Search for the cell housing the specified text and yield its [X, Y] center coordinate. 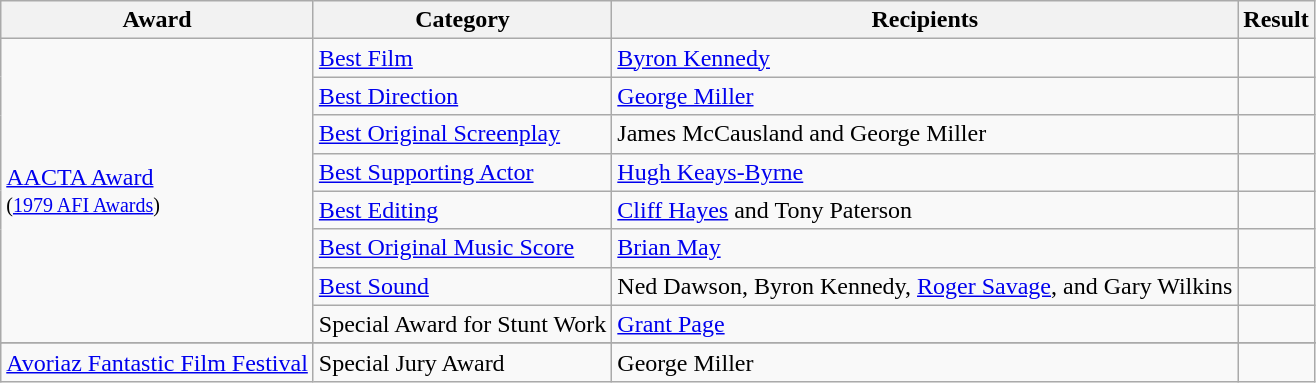
Cliff Hayes and Tony Paterson [925, 210]
Result [1276, 20]
Grant Page [925, 324]
Best Direction [462, 96]
Special Jury Award [462, 362]
AACTA Award(1979 AFI Awards) [158, 191]
Best Original Screenplay [462, 134]
James McCausland and George Miller [925, 134]
Byron Kennedy [925, 58]
Brian May [925, 248]
Best Supporting Actor [462, 172]
Special Award for Stunt Work [462, 324]
Avoriaz Fantastic Film Festival [158, 362]
Best Editing [462, 210]
Best Sound [462, 286]
Recipients [925, 20]
Best Film [462, 58]
Best Original Music Score [462, 248]
Category [462, 20]
Ned Dawson, Byron Kennedy, Roger Savage, and Gary Wilkins [925, 286]
Award [158, 20]
Hugh Keays-Byrne [925, 172]
